Extract the (x, y) coordinate from the center of the cell holding the provided text.  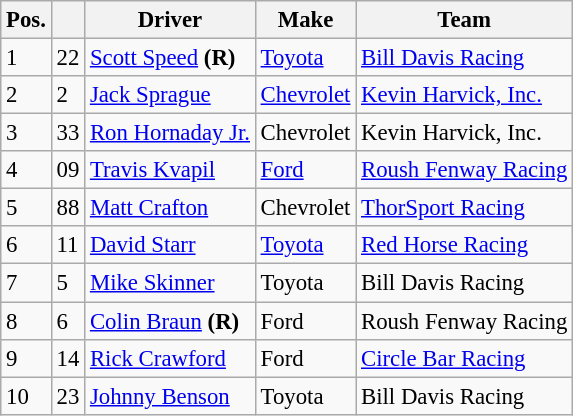
3 (26, 133)
ThorSport Racing (464, 208)
Driver (170, 20)
33 (68, 133)
Travis Kvapil (170, 170)
14 (68, 358)
Jack Sprague (170, 95)
Matt Crafton (170, 208)
22 (68, 58)
9 (26, 358)
Mike Skinner (170, 283)
1 (26, 58)
Johnny Benson (170, 396)
Scott Speed (R) (170, 58)
88 (68, 208)
Make (305, 20)
10 (26, 396)
David Starr (170, 245)
Red Horse Racing (464, 245)
09 (68, 170)
Team (464, 20)
8 (26, 321)
Colin Braun (R) (170, 321)
Ron Hornaday Jr. (170, 133)
Pos. (26, 20)
Rick Crawford (170, 358)
7 (26, 283)
23 (68, 396)
11 (68, 245)
4 (26, 170)
Circle Bar Racing (464, 358)
